Locate the cell with the specified text and output its [X, Y] center coordinate. 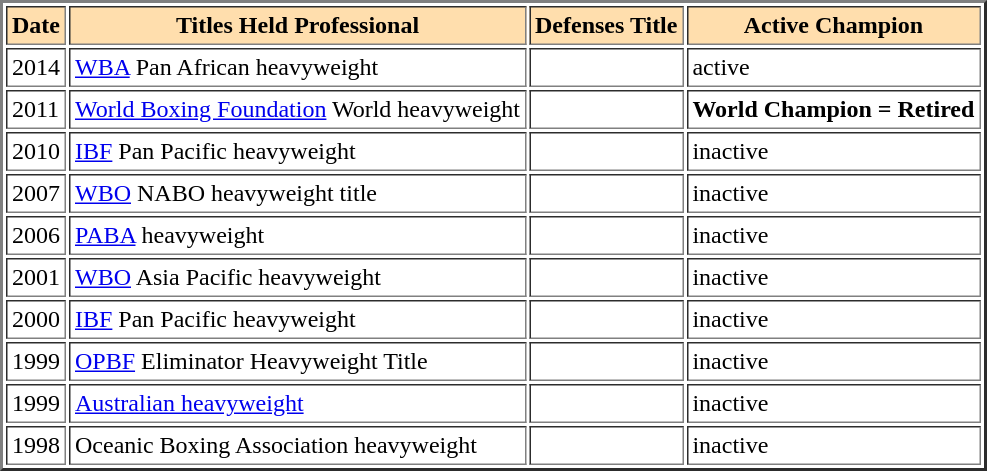
Oceanic Boxing Association heavyweight [298, 446]
Australian heavyweight [298, 404]
2001 [36, 278]
Date [36, 26]
2006 [36, 236]
2007 [36, 194]
2014 [36, 68]
2011 [36, 110]
1998 [36, 446]
Titles Held Professional [298, 26]
World Champion = Retired [833, 110]
Active Champion [833, 26]
WBO Asia Pacific heavyweight [298, 278]
2000 [36, 320]
World Boxing Foundation World heavyweight [298, 110]
WBA Pan African heavyweight [298, 68]
WBO NABO heavyweight title [298, 194]
Defenses Title [606, 26]
OPBF Eliminator Heavyweight Title [298, 362]
PABA heavyweight [298, 236]
2010 [36, 152]
active [833, 68]
